Return the [X, Y] coordinate for the center point of the cell that contains the specified text.  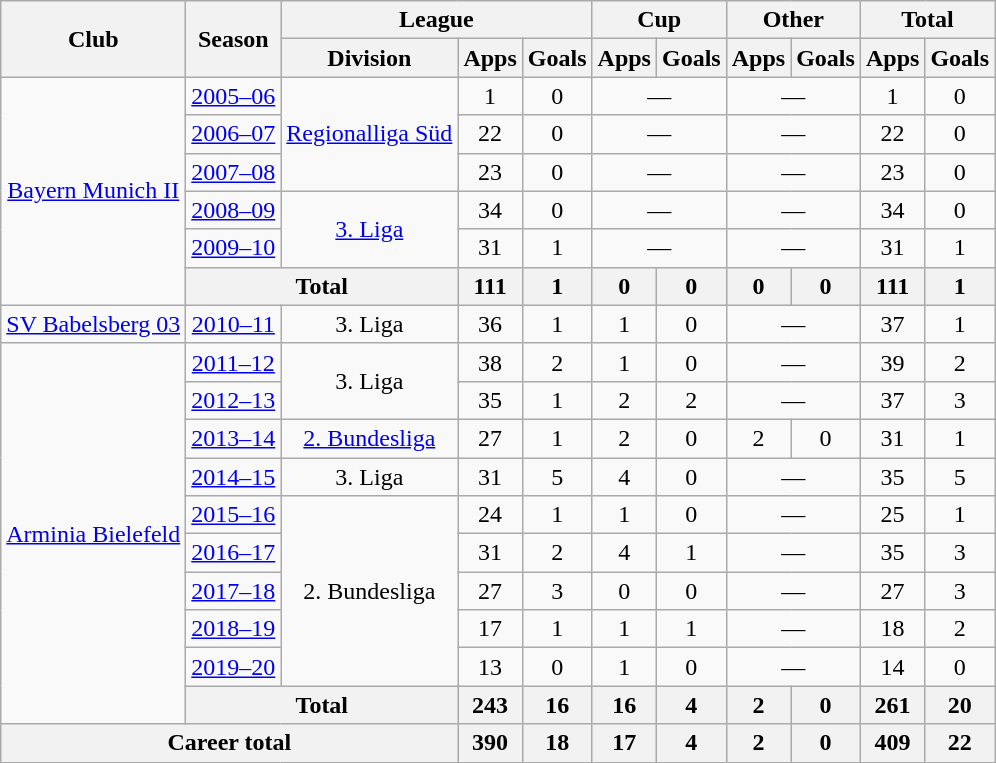
2008–09 [234, 210]
390 [490, 743]
39 [892, 362]
Arminia Bielefeld [94, 534]
Bayern Munich II [94, 191]
Cup [659, 20]
Division [370, 58]
24 [490, 515]
409 [892, 743]
25 [892, 515]
Regionalliga Süd [370, 134]
League [436, 20]
2019–20 [234, 667]
2018–19 [234, 629]
13 [490, 667]
2013–14 [234, 438]
Other [793, 20]
2011–12 [234, 362]
Season [234, 39]
2014–15 [234, 477]
2007–08 [234, 172]
2009–10 [234, 248]
2017–18 [234, 591]
2006–07 [234, 134]
2015–16 [234, 515]
243 [490, 705]
2012–13 [234, 400]
261 [892, 705]
2005–06 [234, 96]
38 [490, 362]
20 [960, 705]
2010–11 [234, 324]
36 [490, 324]
Career total [230, 743]
2016–17 [234, 553]
14 [892, 667]
Club [94, 39]
SV Babelsberg 03 [94, 324]
